Scan for the cell matching the given text and deliver its (X, Y) coordinate at center. 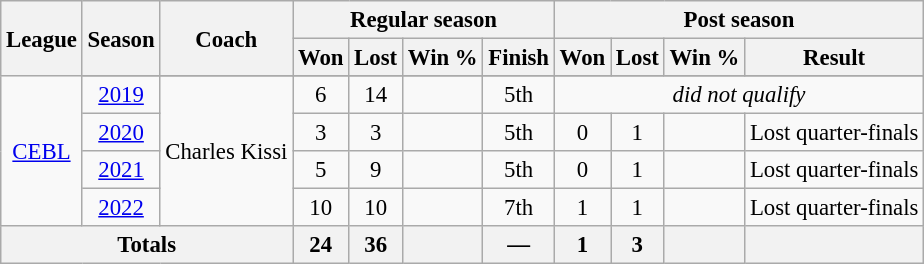
2022 (121, 208)
36 (376, 245)
Totals (147, 245)
2019 (121, 95)
2020 (121, 133)
Coach (226, 38)
Charles Kissi (226, 151)
24 (321, 245)
2021 (121, 170)
Season (121, 38)
9 (376, 170)
Finish (518, 58)
Post season (738, 20)
League (42, 38)
Regular season (424, 20)
CEBL (42, 151)
7th (518, 208)
14 (376, 95)
— (518, 245)
Result (834, 58)
5 (321, 170)
did not qualify (738, 95)
6 (321, 95)
